Detect which cell encompasses the target text, then output its [x, y] center coordinate. 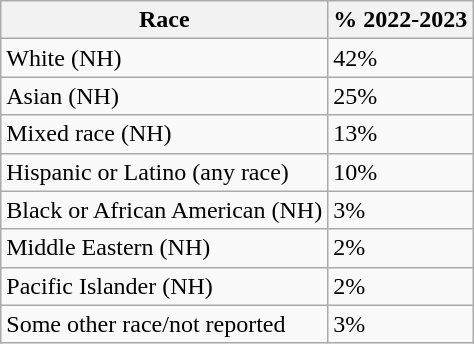
42% [400, 58]
13% [400, 134]
Asian (NH) [164, 96]
Race [164, 20]
White (NH) [164, 58]
Some other race/not reported [164, 324]
10% [400, 172]
25% [400, 96]
Hispanic or Latino (any race) [164, 172]
Mixed race (NH) [164, 134]
Pacific Islander (NH) [164, 286]
Black or African American (NH) [164, 210]
Middle Eastern (NH) [164, 248]
% 2022-2023 [400, 20]
